Find where the given text appears and provide that cell's center as (x, y) coordinate. 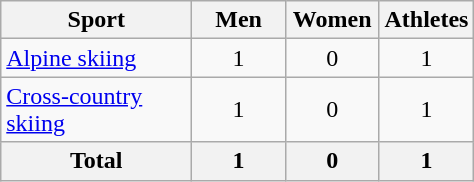
Total (96, 161)
Athletes (426, 20)
Cross-country skiing (96, 110)
Sport (96, 20)
Alpine skiing (96, 58)
Men (239, 20)
Women (332, 20)
